Provide the (X, Y) coordinate of the cell's center where the given text is located.  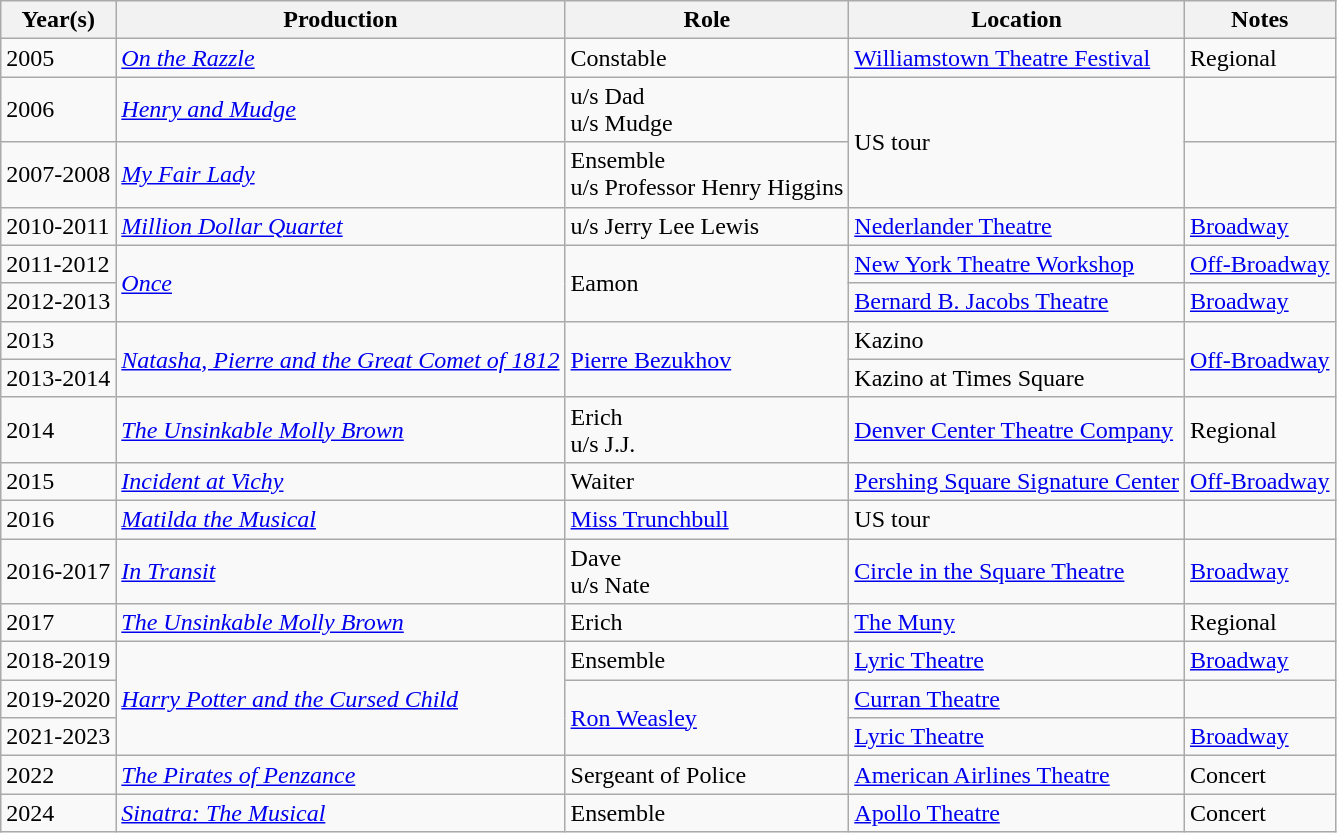
2024 (58, 813)
Kazino at Times Square (1017, 378)
2014 (58, 430)
Curran Theatre (1017, 699)
Matilda the Musical (340, 519)
2010-2011 (58, 226)
Williamstown Theatre Festival (1017, 58)
Denver Center Theatre Company (1017, 430)
Location (1017, 20)
2013 (58, 340)
Kazino (1017, 340)
Once (340, 283)
Nederlander Theatre (1017, 226)
2012-2013 (58, 302)
Waiter (707, 481)
2011-2012 (58, 264)
u/s Jerry Lee Lewis (707, 226)
2005 (58, 58)
Erichu/s J.J. (707, 430)
2007-2008 (58, 174)
Pierre Bezukhov (707, 359)
Sinatra: The Musical (340, 813)
Henry and Mudge (340, 110)
Million Dollar Quartet (340, 226)
Incident at Vichy (340, 481)
Role (707, 20)
2006 (58, 110)
2022 (58, 775)
The Muny (1017, 623)
My Fair Lady (340, 174)
The Pirates of Penzance (340, 775)
2016-2017 (58, 570)
On the Razzle (340, 58)
2021-2023 (58, 737)
2013-2014 (58, 378)
2017 (58, 623)
2015 (58, 481)
Ensembleu/s Professor Henry Higgins (707, 174)
Daveu/s Nate (707, 570)
Bernard B. Jacobs Theatre (1017, 302)
Sergeant of Police (707, 775)
Production (340, 20)
2019-2020 (58, 699)
Natasha, Pierre and the Great Comet of 1812 (340, 359)
Year(s) (58, 20)
Constable (707, 58)
u/s Dadu/s Mudge (707, 110)
American Airlines Theatre (1017, 775)
Apollo Theatre (1017, 813)
2018-2019 (58, 661)
Circle in the Square Theatre (1017, 570)
New York Theatre Workshop (1017, 264)
Notes (1260, 20)
Ron Weasley (707, 718)
2016 (58, 519)
Miss Trunchbull (707, 519)
Harry Potter and the Cursed Child (340, 699)
In Transit (340, 570)
Eamon (707, 283)
Pershing Square Signature Center (1017, 481)
Erich (707, 623)
